Detect which cell encompasses the target text, then output its (x, y) center coordinate. 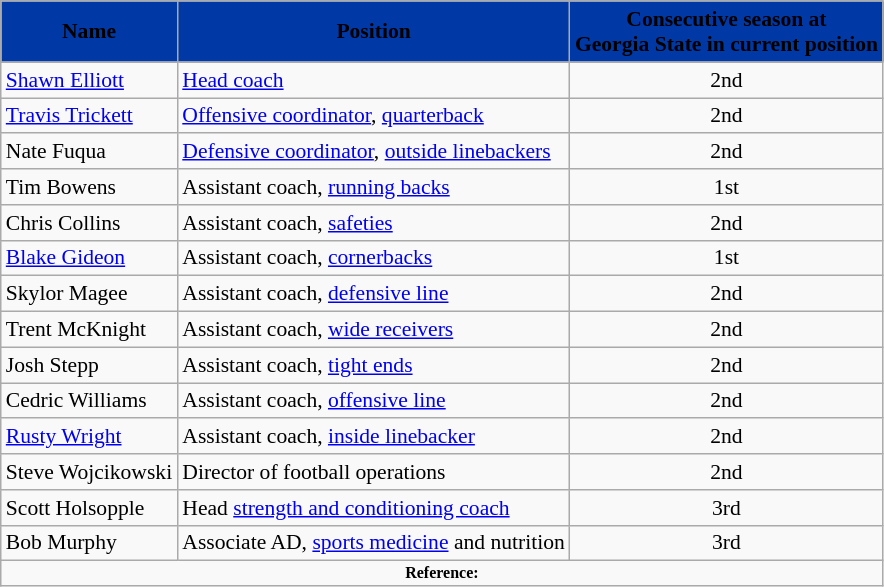
Blake Gideon (89, 258)
Head coach (374, 80)
Defensive coordinator, outside linebackers (374, 152)
Josh Stepp (89, 365)
Chris Collins (89, 223)
Nate Fuqua (89, 152)
Assistant coach, inside linebacker (374, 437)
Rusty Wright (89, 437)
Steve Wojcikowski (89, 472)
Assistant coach, running backs (374, 187)
Scott Holsopple (89, 508)
Assistant coach, defensive line (374, 294)
Bob Murphy (89, 543)
Travis Trickett (89, 116)
Head strength and conditioning coach (374, 508)
Consecutive season atGeorgia State in current position (726, 32)
Cedric Williams (89, 401)
Assistant coach, safeties (374, 223)
Assistant coach, wide receivers (374, 330)
Position (374, 32)
Tim Bowens (89, 187)
Assistant coach, cornerbacks (374, 258)
Assistant coach, tight ends (374, 365)
Skylor Magee (89, 294)
Name (89, 32)
Director of football operations (374, 472)
Trent McKnight (89, 330)
Shawn Elliott (89, 80)
Offensive coordinator, quarterback (374, 116)
Reference: (442, 573)
Associate AD, sports medicine and nutrition (374, 543)
Assistant coach, offensive line (374, 401)
